Extract the [x, y] coordinate from the center of the cell holding the provided text.  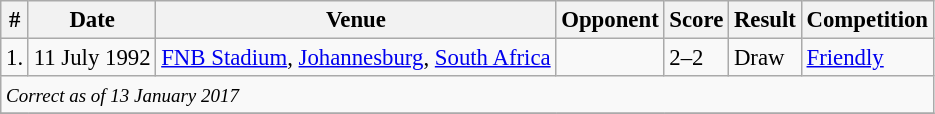
Correct as of 13 January 2017 [468, 95]
Friendly [867, 58]
1. [15, 58]
FNB Stadium, Johannesburg, South Africa [356, 58]
Draw [766, 58]
Score [696, 20]
Result [766, 20]
11 July 1992 [92, 58]
Opponent [610, 20]
2–2 [696, 58]
Date [92, 20]
Venue [356, 20]
Competition [867, 20]
# [15, 20]
